Provide the [x, y] coordinate of the cell's center where the given text is located.  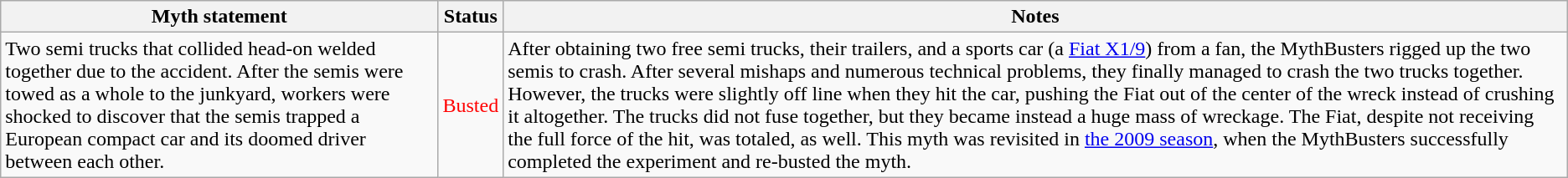
Myth statement [219, 17]
Notes [1035, 17]
Status [471, 17]
Busted [471, 105]
